Output the [X, Y] coordinate of the center of the cell containing the given text.  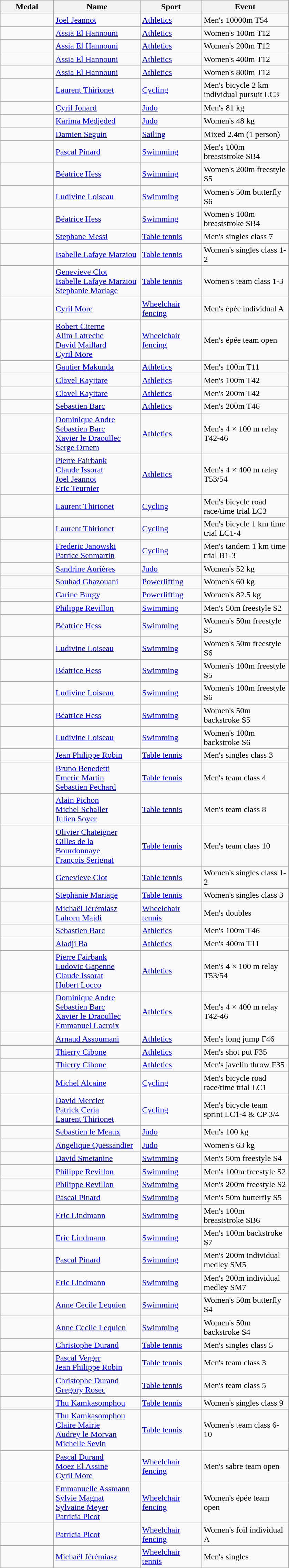
Men's 200m freestyle S2 [245, 1184]
Women's foil individual A [245, 1534]
Men's singles class 3 [245, 755]
Emmanuelle Assmann Sylvie Magnat Sylvaine Meyer Patricia Picot [97, 1502]
Men's doubles [245, 913]
Women's 60 kg [245, 582]
Women's 48 kg [245, 121]
Men's team class 3 [245, 1363]
Dominique Andre Sebastien Barc Xavier le Draoullec Emmanuel Lacroix [97, 1012]
Men's bicycle 1 km time trial LC1-4 [245, 529]
Men's 200m T46 [245, 406]
Men's 200m T42 [245, 393]
Men's 400m T11 [245, 944]
Men's sabre team open [245, 1466]
Men's singles class 5 [245, 1345]
Men's shot put F35 [245, 1052]
Women's 400m T12 [245, 59]
Women's team class 1-3 [245, 281]
Women's 52 kg [245, 569]
Men's 100m breaststroke SB4 [245, 151]
Women's 100m freestyle S5 [245, 670]
Olivier Chateigner Gilles de la Bourdonnaye François Serignat [97, 846]
Mixed 2.4m (1 person) [245, 134]
Aladji Ba [97, 944]
Men's javelin throw F35 [245, 1065]
Men's épée team open [245, 340]
Men's 10000m T54 [245, 20]
Women's singles class 3 [245, 895]
Souhad Ghazouani [97, 582]
Thu Kamkasomphou [97, 1403]
Men's bicycle 2 km individual pursuit LC3 [245, 90]
Men's 50m freestyle S2 [245, 608]
Men's team class 10 [245, 846]
Michaël Jérémiasz [97, 1557]
Sebastien le Meaux [97, 1132]
Women's 50m backstroke S4 [245, 1327]
Angelique Quessandier [97, 1145]
Men's long jump F46 [245, 1039]
Women's 50m freestyle S5 [245, 626]
Robert Citerne Alim Latreche David Maillard Cyril More [97, 340]
Stephanie Mariage [97, 895]
Stephane Messi [97, 237]
Women's 100m breaststroke SB4 [245, 219]
Men's team class 4 [245, 778]
Cyril More [97, 308]
Genevieve Clot Isabelle Lafaye Marziou Stephanie Mariage [97, 281]
Joel Jeannot [97, 20]
Women's épée team open [245, 1502]
Men's 100m breaststroke SB6 [245, 1215]
Men's team class 8 [245, 809]
Jean Philippe Robin [97, 755]
Men's épée individual A [245, 308]
Sailing [171, 134]
David Mercier Patrick Ceria Laurent Thirionet [97, 1110]
Women's 50m butterfly S4 [245, 1305]
Women's 50m backstroke S5 [245, 715]
Men's 100m T46 [245, 931]
Men's 4 × 400 m relay T53/54 [245, 474]
Men's singles [245, 1557]
Genevieve Clot [97, 877]
Men's 4 × 400 m relay T42-46 [245, 1012]
Women's 200m T12 [245, 46]
Men's 200m individual medley SM5 [245, 1260]
Michel Alcaine [97, 1082]
Women's 100m freestyle S6 [245, 693]
Event [245, 7]
Men's bicycle road race/time trial LC1 [245, 1082]
Men's 50m freestyle S4 [245, 1158]
Women's 63 kg [245, 1145]
Christophe Durand [97, 1345]
Karima Medjeded [97, 121]
Pierre Fairbank Claude Issorat Joel Jeannot Eric Teurnier [97, 474]
Men's tandem 1 km time trial B1-3 [245, 551]
Christophe Durand Gregory Rosec [97, 1385]
Women's 100m T12 [245, 33]
Men's 200m individual medley SM7 [245, 1283]
Women's 100m backstroke S6 [245, 738]
Men's bicycle team sprint LC1-4 & CP 3/4 [245, 1110]
Men's bicycle road race/time trial LC3 [245, 506]
Dominique Andre Sebastien Barc Xavier le Draoullec Serge Ornem [97, 434]
Carine Burgy [97, 595]
Sport [171, 7]
Men's 100m backstroke S7 [245, 1238]
David Smetanine [97, 1158]
Frederic Janowski Patrice Senmartin [97, 551]
Women's 50m butterfly S6 [245, 196]
Men's 100m freestyle S2 [245, 1171]
Men's team class 5 [245, 1385]
Men's 100 kg [245, 1132]
Michaël Jérémiasz Lahcen Majdi [97, 913]
Pascal Verger Jean Philippe Robin [97, 1363]
Men's 100m T11 [245, 367]
Damien Seguin [97, 134]
Cyril Jonard [97, 108]
Alain Pichon Michel Schaller Julien Soyer [97, 809]
Women's 82.5 kg [245, 595]
Arnaud Assoumani [97, 1039]
Women's 800m T12 [245, 72]
Men's 100m T42 [245, 380]
Pascal Durand Moez El Assine Cyril More [97, 1466]
Women's singles class 9 [245, 1403]
Isabelle Lafaye Marziou [97, 255]
Sandrine Aurières [97, 569]
Men's 4 × 100 m relay T42-46 [245, 434]
Women's team class 6-10 [245, 1430]
Men's singles class 7 [245, 237]
Bruno Benedetti Emeric Martin Sebastien Pechard [97, 778]
Women's 50m freestyle S6 [245, 648]
Men's 50m butterfly S5 [245, 1197]
Thu Kamkasomphou Claire Mairie Audrey le Morvan Michelle Sevin [97, 1430]
Women's 200m freestyle S5 [245, 174]
Gautier Makunda [97, 367]
Name [97, 7]
Men's 4 × 100 m relay T53/54 [245, 971]
Men's 81 kg [245, 108]
Patricia Picot [97, 1534]
Medal [27, 7]
Pierre Fairbank Ludovic Gapenne Claude Issorat Hubert Locco [97, 971]
